Capture the cell that displays the provided text and extract its [x, y] central coordinate. 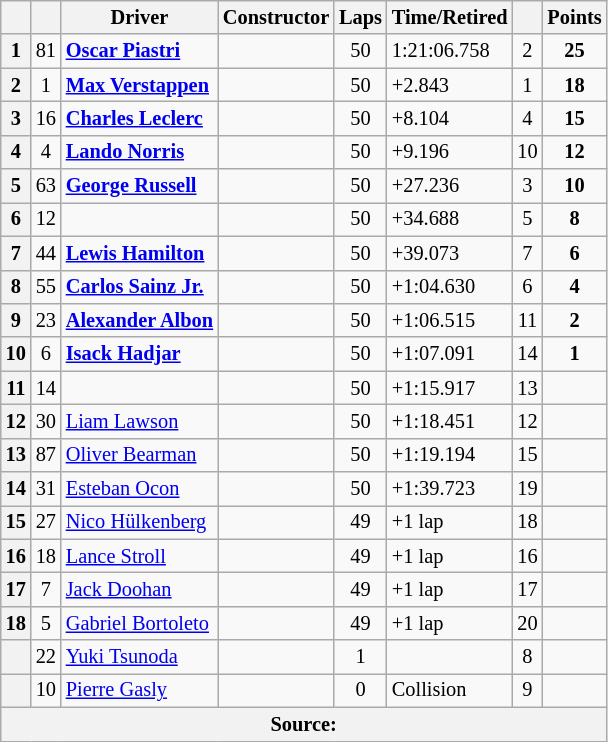
0 [360, 690]
+9.196 [450, 152]
Carlos Sainz Jr. [140, 287]
+1:18.451 [450, 421]
87 [46, 455]
31 [46, 489]
55 [46, 287]
+1:19.194 [450, 455]
Lewis Hamilton [140, 253]
Pierre Gasly [140, 690]
+8.104 [450, 118]
Gabriel Bortoleto [140, 623]
Source: [304, 724]
Oscar Piastri [140, 51]
30 [46, 421]
23 [46, 320]
+1:04.630 [450, 287]
Laps [360, 17]
27 [46, 522]
Time/Retired [450, 17]
Charles Leclerc [140, 118]
19 [527, 489]
Liam Lawson [140, 421]
Collision [450, 690]
1:21:06.758 [450, 51]
Jack Doohan [140, 589]
+1:06.515 [450, 320]
20 [527, 623]
Nico Hülkenberg [140, 522]
22 [46, 657]
+2.843 [450, 85]
25 [574, 51]
Driver [140, 17]
+27.236 [450, 186]
Points [574, 17]
+39.073 [450, 253]
44 [46, 253]
+1:07.091 [450, 354]
+34.688 [450, 219]
Oliver Bearman [140, 455]
Alexander Albon [140, 320]
+1:15.917 [450, 388]
Yuki Tsunoda [140, 657]
81 [46, 51]
Lando Norris [140, 152]
Constructor [276, 17]
Lance Stroll [140, 556]
Max Verstappen [140, 85]
+1:39.723 [450, 489]
63 [46, 186]
Esteban Ocon [140, 489]
Isack Hadjar [140, 354]
George Russell [140, 186]
